Output the (X, Y) coordinate of the center of the cell containing the given text.  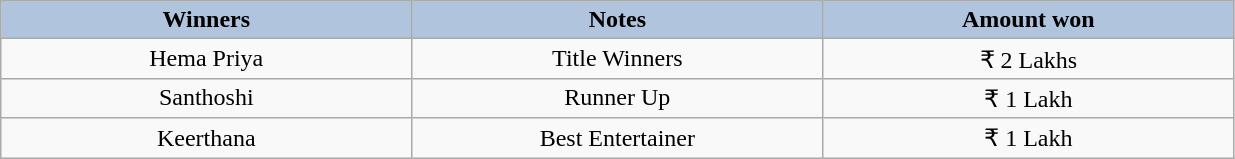
₹ 2 Lakhs (1028, 59)
Title Winners (618, 59)
Amount won (1028, 20)
Runner Up (618, 98)
Best Entertainer (618, 138)
Hema Priya (206, 59)
Keerthana (206, 138)
Winners (206, 20)
Santhoshi (206, 98)
Notes (618, 20)
